Provide the [x, y] coordinate of the cell's center where the given text is located.  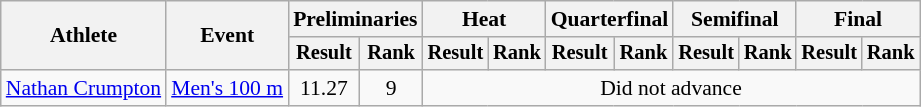
Nathan Crumpton [84, 88]
Did not advance [672, 88]
Athlete [84, 36]
Quarterfinal [610, 19]
Final [858, 19]
11.27 [324, 88]
Semifinal [734, 19]
Event [227, 36]
Heat [484, 19]
Preliminaries [355, 19]
9 [392, 88]
Men's 100 m [227, 88]
